Return [x, y] of the center of cell containing provided text 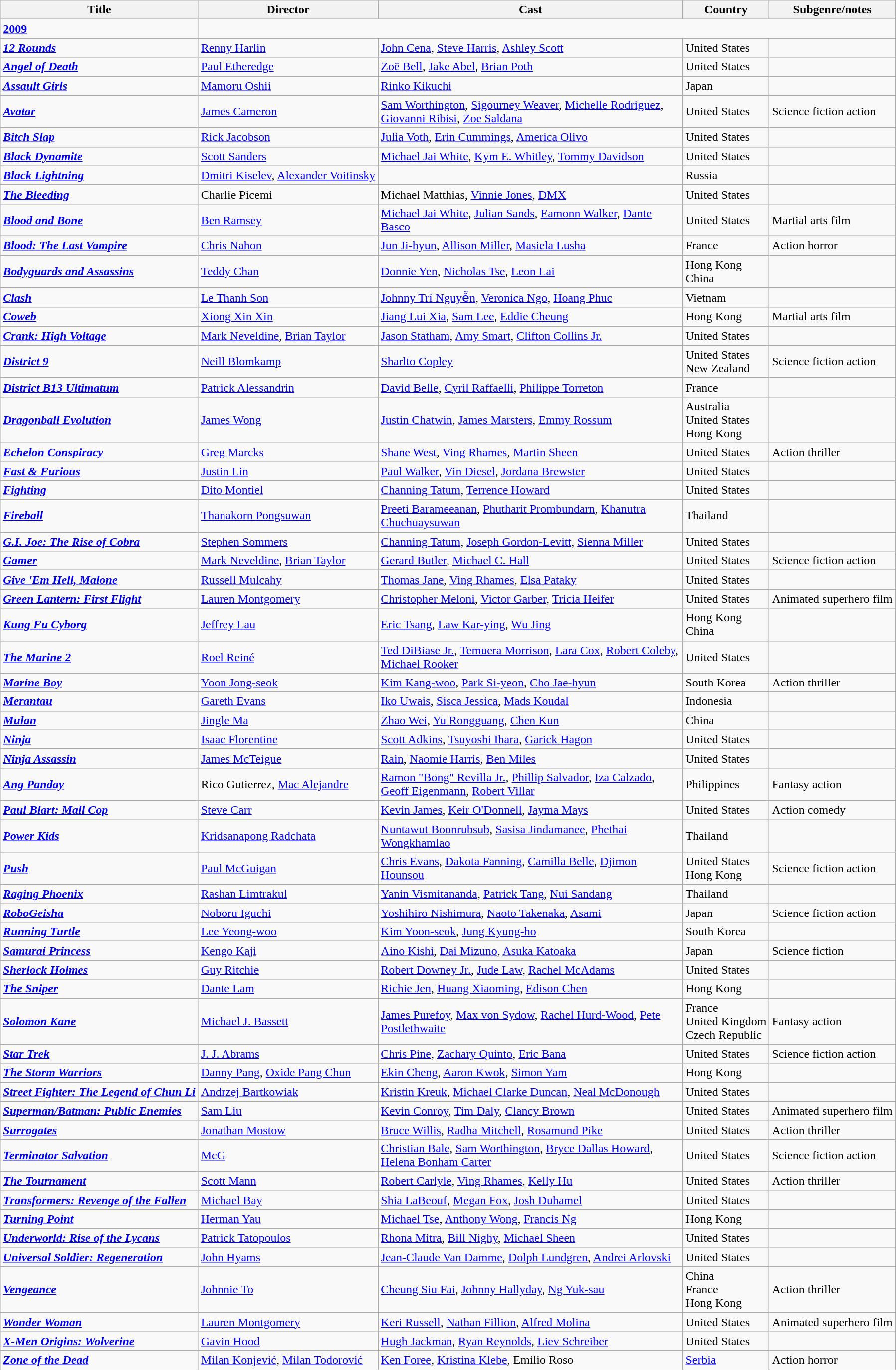
Kim Kang-woo, Park Si-yeon, Cho Jae-hyun [531, 683]
Universal Soldier: Regeneration [99, 1257]
Power Kids [99, 835]
Shane West, Ving Rhames, Martin Sheen [531, 452]
The Storm Warriors [99, 1073]
Rhona Mitra, Bill Nighy, Michael Sheen [531, 1238]
Russia [726, 175]
James Purefoy, Max von Sydow, Rachel Hurd-Wood, Pete Postlethwaite [531, 1021]
Merantau [99, 701]
Johnnie To [288, 1290]
Crank: High Voltage [99, 336]
Rashan Limtrakul [288, 894]
Vietnam [726, 298]
Samurai Princess [99, 951]
Iko Uwais, Sisca Jessica, Mads Koudal [531, 701]
Aino Kishi, Dai Mizuno, Asuka Katoaka [531, 951]
Herman Yau [288, 1219]
Science fiction [832, 951]
Angel of Death [99, 67]
Ekin Cheng, Aaron Kwok, Simon Yam [531, 1073]
Assault Girls [99, 86]
Paul Walker, Vin Diesel, Jordana Brewster [531, 471]
Yanin Vismitananda, Patrick Tang, Nui Sandang [531, 894]
Rain, Naomie Harris, Ben Miles [531, 758]
The Tournament [99, 1181]
Michael Bay [288, 1200]
Hugh Jackman, Ryan Reynolds, Liev Schreiber [531, 1341]
Milan Konjević, Milan Todorović [288, 1360]
Sam Liu [288, 1111]
Dragonball Evolution [99, 420]
AustraliaUnited StatesHong Kong [726, 420]
China [726, 720]
Jonathan Mostow [288, 1130]
Sharlto Copley [531, 361]
Kridsanapong Radchata [288, 835]
Cast [531, 10]
Scott Mann [288, 1181]
Ben Ramsey [288, 220]
Bodyguards and Assassins [99, 271]
Shia LaBeouf, Megan Fox, Josh Duhamel [531, 1200]
Avatar [99, 112]
Fast & Furious [99, 471]
Russell Mulcahy [288, 580]
Ken Foree, Kristina Klebe, Emilio Roso [531, 1360]
Transformers: Revenge of the Fallen [99, 1200]
Jason Statham, Amy Smart, Clifton Collins Jr. [531, 336]
Lee Yeong-woo [288, 932]
Thomas Jane, Ving Rhames, Elsa Pataky [531, 580]
Channing Tatum, Terrence Howard [531, 490]
Patrick Tatopoulos [288, 1238]
Christopher Meloni, Victor Garber, Tricia Heifer [531, 599]
Clash [99, 298]
Dmitri Kiselev, Alexander Voitinsky [288, 175]
Andrzej Bartkowiak [288, 1092]
Jun Ji-hyun, Allison Miller, Masiela Lusha [531, 245]
United StatesNew Zealand [726, 361]
Turning Point [99, 1219]
Christian Bale, Sam Worthington, Bryce Dallas Howard, Helena Bonham Carter [531, 1155]
Ninja [99, 739]
Teddy Chan [288, 271]
Ninja Assassin [99, 758]
Kengo Kaji [288, 951]
Zoë Bell, Jake Abel, Brian Poth [531, 67]
X-Men Origins: Wolverine [99, 1341]
Patrick Alessandrin [288, 387]
Kim Yoon-seok, Jung Kyung-ho [531, 932]
Donnie Yen, Nicholas Tse, Leon Lai [531, 271]
Jeffrey Lau [288, 625]
Jiang Lui Xia, Sam Lee, Eddie Cheung [531, 317]
Coweb [99, 317]
Eric Tsang, Law Kar-ying, Wu Jing [531, 625]
The Sniper [99, 989]
Le Thanh Son [288, 298]
Black Lightning [99, 175]
Thanakorn Pongsuwan [288, 516]
Nuntawut Boonrubsub, Sasisa Jindamanee, Phethai Wongkhamlao [531, 835]
G.I. Joe: The Rise of Cobra [99, 542]
Julia Voth, Erin Cummings, America Olivo [531, 137]
Jean-Claude Van Damme, Dolph Lundgren, Andrei Arlovski [531, 1257]
Director [288, 10]
Yoon Jong-seok [288, 683]
Danny Pang, Oxide Pang Chun [288, 1073]
James McTeigue [288, 758]
Paul Blart: Mall Cop [99, 810]
Gavin Hood [288, 1341]
McG [288, 1155]
Justin Lin [288, 471]
ChinaFranceHong Kong [726, 1290]
Green Lantern: First Flight [99, 599]
Chris Evans, Dakota Fanning, Camilla Belle, Djimon Hounsou [531, 868]
Rick Jacobson [288, 137]
Surrogates [99, 1130]
Ted DiBiase Jr., Temuera Morrison, Lara Cox, Robert Coleby, Michael Rooker [531, 657]
Give 'Em Hell, Malone [99, 580]
Chris Pine, Zachary Quinto, Eric Bana [531, 1054]
Rico Gutierrez, Mac Alejandre [288, 784]
Channing Tatum, Joseph Gordon-Levitt, Sienna Miller [531, 542]
Raging Phoenix [99, 894]
Chris Nahon [288, 245]
Black Dynamite [99, 156]
Michael Jai White, Julian Sands, Eamonn Walker, Dante Basco [531, 220]
Philippines [726, 784]
Rinko Kikuchi [531, 86]
Richie Jen, Huang Xiaoming, Edison Chen [531, 989]
Scott Sanders [288, 156]
Robert Carlyle, Ving Rhames, Kelly Hu [531, 1181]
2009 [99, 29]
Sherlock Holmes [99, 970]
12 Rounds [99, 48]
United StatesHong Kong [726, 868]
Xiong Xin Xin [288, 317]
Gamer [99, 561]
Noboru Iguchi [288, 913]
Running Turtle [99, 932]
Cheung Siu Fai, Johnny Hallyday, Ng Yuk-sau [531, 1290]
The Bleeding [99, 194]
Robert Downey Jr., Jude Law, Rachel McAdams [531, 970]
David Belle, Cyril Raffaelli, Philippe Torreton [531, 387]
Kevin Conroy, Tim Daly, Clancy Brown [531, 1111]
John Hyams [288, 1257]
Bitch Slap [99, 137]
Stephen Sommers [288, 542]
Michael Tse, Anthony Wong, Francis Ng [531, 1219]
Fireball [99, 516]
Ramon "Bong" Revilla Jr., Phillip Salvador, Iza Calzado, Geoff Eigenmann, Robert Villar [531, 784]
Marine Boy [99, 683]
James Wong [288, 420]
Yoshihiro Nishimura, Naoto Takenaka, Asami [531, 913]
Dito Montiel [288, 490]
Bruce Willis, Radha Mitchell, Rosamund Pike [531, 1130]
Kristin Kreuk, Michael Clarke Duncan, Neal McDonough [531, 1092]
Neill Blomkamp [288, 361]
Mulan [99, 720]
Star Trek [99, 1054]
Gerard Butler, Michael C. Hall [531, 561]
Michael Matthias, Vinnie Jones, DMX [531, 194]
Renny Harlin [288, 48]
RoboGeisha [99, 913]
Dante Lam [288, 989]
Guy Ritchie [288, 970]
Steve Carr [288, 810]
Mamoru Oshii [288, 86]
Fighting [99, 490]
Isaac Florentine [288, 739]
Jingle Ma [288, 720]
Zhao Wei, Yu Rongguang, Chen Kun [531, 720]
Keri Russell, Nathan Fillion, Alfred Molina [531, 1322]
Vengeance [99, 1290]
Terminator Salvation [99, 1155]
Zone of the Dead [99, 1360]
Serbia [726, 1360]
J. J. Abrams [288, 1054]
Ang Panday [99, 784]
Title [99, 10]
Charlie Picemi [288, 194]
Subgenre/notes [832, 10]
Michael Jai White, Kym E. Whitley, Tommy Davidson [531, 156]
Superman/Batman: Public Enemies [99, 1111]
FranceUnited KingdomCzech Republic [726, 1021]
Wonder Woman [99, 1322]
James Cameron [288, 112]
Echelon Conspiracy [99, 452]
Kung Fu Cyborg [99, 625]
Gareth Evans [288, 701]
Push [99, 868]
John Cena, Steve Harris, Ashley Scott [531, 48]
Johnny Trí Nguyễn, Veronica Ngo, Hoang Phuc [531, 298]
Kevin James, Keir O'Donnell, Jayma Mays [531, 810]
Roel Reiné [288, 657]
Preeti Barameeanan, Phutharit Prombundarn, Khanutra Chuchuaysuwan [531, 516]
Solomon Kane [99, 1021]
Action comedy [832, 810]
Indonesia [726, 701]
District B13 Ultimatum [99, 387]
Blood: The Last Vampire [99, 245]
Greg Marcks [288, 452]
Blood and Bone [99, 220]
Sam Worthington, Sigourney Weaver, Michelle Rodriguez, Giovanni Ribisi, Zoe Saldana [531, 112]
The Marine 2 [99, 657]
Street Fighter: The Legend of Chun Li [99, 1092]
Paul McGuigan [288, 868]
Michael J. Bassett [288, 1021]
Justin Chatwin, James Marsters, Emmy Rossum [531, 420]
District 9 [99, 361]
Country [726, 10]
Scott Adkins, Tsuyoshi Ihara, Garick Hagon [531, 739]
Underworld: Rise of the Lycans [99, 1238]
Paul Etheredge [288, 67]
